Output the (x, y) coordinate of the center of the cell containing the given text.  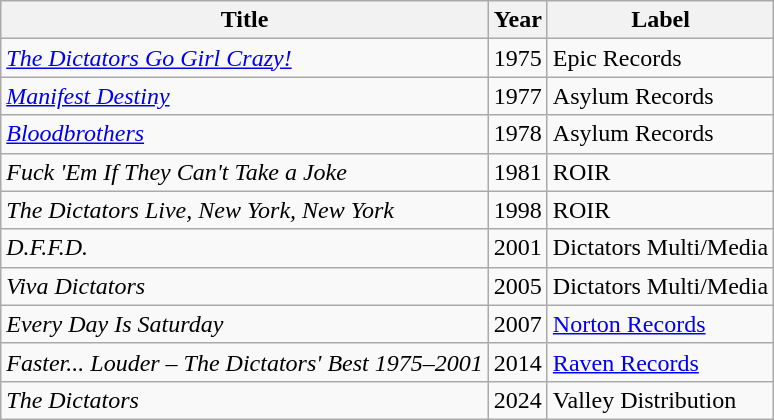
D.F.F.D. (245, 248)
1975 (518, 58)
Title (245, 20)
1978 (518, 134)
Bloodbrothers (245, 134)
1977 (518, 96)
The Dictators Live, New York, New York (245, 210)
1998 (518, 210)
Year (518, 20)
Valley Distribution (660, 400)
Fuck 'Em If They Can't Take a Joke (245, 172)
Every Day Is Saturday (245, 324)
The Dictators (245, 400)
Raven Records (660, 362)
2001 (518, 248)
Norton Records (660, 324)
1981 (518, 172)
Epic Records (660, 58)
The Dictators Go Girl Crazy! (245, 58)
Faster... Louder – The Dictators' Best 1975–2001 (245, 362)
Label (660, 20)
Viva Dictators (245, 286)
Manifest Destiny (245, 96)
2007 (518, 324)
2014 (518, 362)
2005 (518, 286)
2024 (518, 400)
